From the cell containing the given text, extract its center point as [x, y] coordinate. 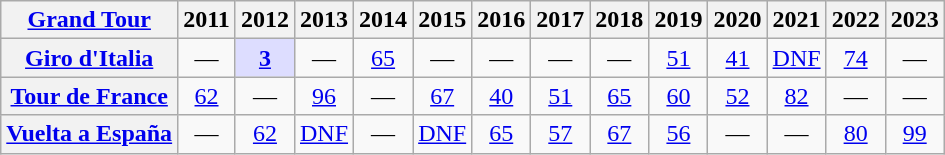
Tour de France [90, 96]
Grand Tour [90, 20]
2019 [678, 20]
2017 [560, 20]
80 [856, 134]
82 [796, 96]
99 [914, 134]
40 [502, 96]
2021 [796, 20]
3 [264, 58]
Vuelta a España [90, 134]
2012 [264, 20]
2013 [324, 20]
60 [678, 96]
2023 [914, 20]
57 [560, 134]
2014 [384, 20]
56 [678, 134]
74 [856, 58]
2018 [620, 20]
96 [324, 96]
2020 [738, 20]
2022 [856, 20]
Giro d'Italia [90, 58]
2015 [442, 20]
41 [738, 58]
2011 [207, 20]
2016 [502, 20]
52 [738, 96]
